Find where the given text appears and provide that cell's center as [X, Y] coordinate. 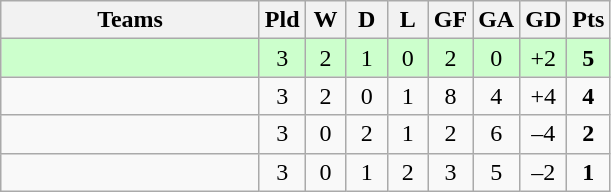
+2 [544, 58]
GF [450, 20]
–4 [544, 134]
W [326, 20]
GD [544, 20]
Teams [130, 20]
GA [496, 20]
6 [496, 134]
L [408, 20]
8 [450, 96]
Pld [282, 20]
Pts [588, 20]
–2 [544, 172]
D [366, 20]
+4 [544, 96]
